Capture the cell that displays the provided text and extract its (x, y) central coordinate. 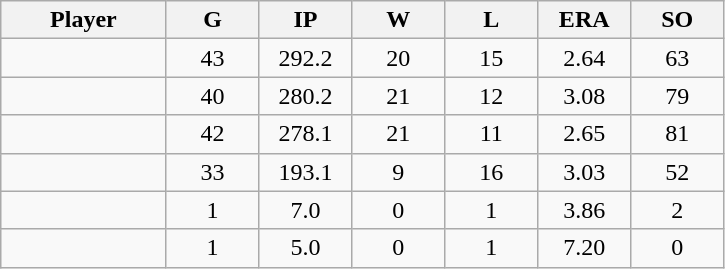
63 (678, 58)
Player (84, 20)
W (398, 20)
193.1 (306, 172)
12 (492, 96)
9 (398, 172)
43 (212, 58)
2.64 (584, 58)
2 (678, 210)
11 (492, 134)
ERA (584, 20)
52 (678, 172)
292.2 (306, 58)
16 (492, 172)
L (492, 20)
IP (306, 20)
5.0 (306, 248)
81 (678, 134)
7.0 (306, 210)
7.20 (584, 248)
42 (212, 134)
3.86 (584, 210)
20 (398, 58)
G (212, 20)
15 (492, 58)
280.2 (306, 96)
2.65 (584, 134)
79 (678, 96)
40 (212, 96)
3.08 (584, 96)
278.1 (306, 134)
SO (678, 20)
33 (212, 172)
3.03 (584, 172)
